Extract the [x, y] coordinate from the center of the cell holding the provided text.  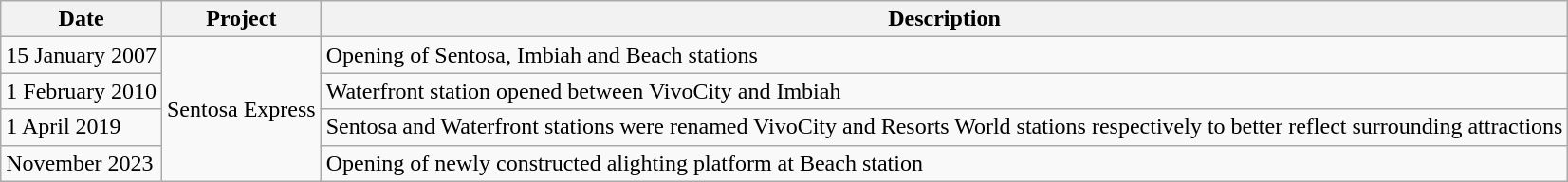
Opening of newly constructed alighting platform at Beach station [945, 163]
Sentosa Express [241, 109]
Sentosa and Waterfront stations were renamed VivoCity and Resorts World stations respectively to better reflect surrounding attractions [945, 127]
Project [241, 19]
15 January 2007 [82, 55]
1 April 2019 [82, 127]
1 February 2010 [82, 91]
Description [945, 19]
Date [82, 19]
November 2023 [82, 163]
Waterfront station opened between VivoCity and Imbiah [945, 91]
Opening of Sentosa, Imbiah and Beach stations [945, 55]
